Determine the [x, y] coordinate at the center of the cell enclosing the given text.  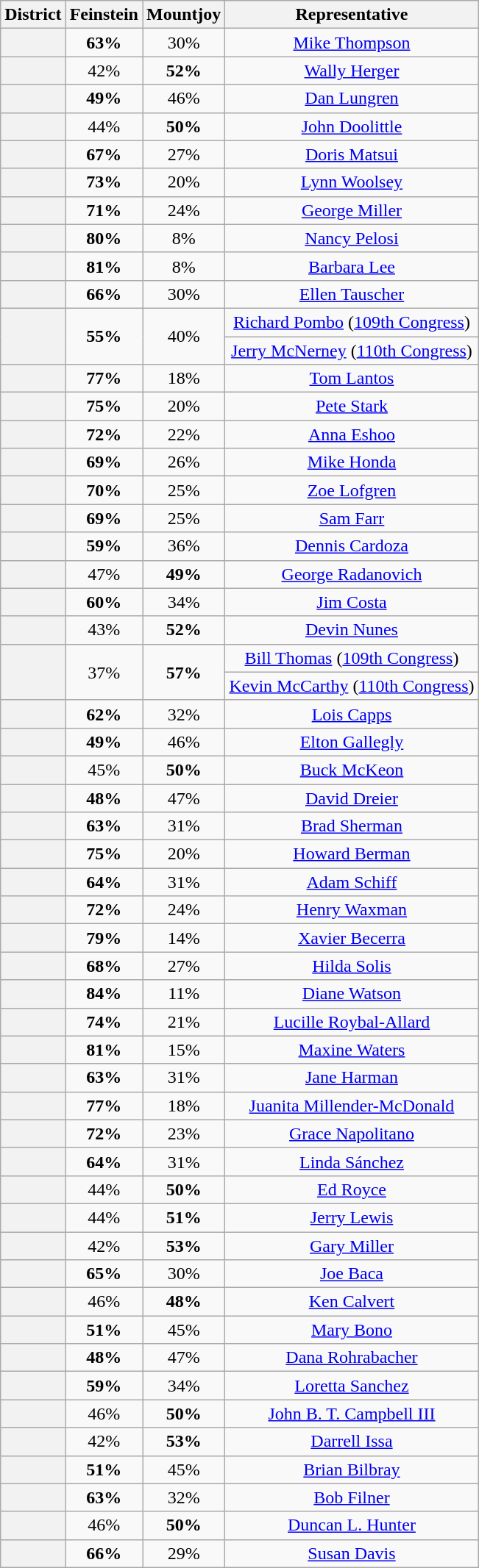
Dana Rohrabacher [352, 1358]
Dennis Cardoza [352, 546]
60% [104, 602]
Mike Honda [352, 462]
John B. T. Campbell III [352, 1414]
Lucille Roybal-Allard [352, 1022]
68% [104, 966]
Nancy Pelosi [352, 238]
Lynn Woolsey [352, 182]
29% [184, 1553]
Mountjoy [184, 15]
Richard Pombo (109th Congress) [352, 322]
Susan Davis [352, 1553]
District [33, 15]
67% [104, 154]
Jim Costa [352, 602]
55% [104, 336]
Adam Schiff [352, 882]
23% [184, 1134]
George Miller [352, 210]
Linda Sánchez [352, 1161]
Henry Waxman [352, 910]
Jerry Lewis [352, 1217]
Feinstein [104, 15]
37% [104, 672]
11% [184, 994]
36% [184, 546]
Bob Filner [352, 1497]
Brian Bilbray [352, 1469]
71% [104, 210]
22% [184, 434]
Joe Baca [352, 1274]
Loretta Sanchez [352, 1386]
Wally Herger [352, 71]
Tom Lantos [352, 379]
Mary Bono [352, 1330]
Barbara Lee [352, 266]
Devin Nunes [352, 630]
26% [184, 462]
Zoe Lofgren [352, 490]
Anna Eshoo [352, 434]
Sam Farr [352, 518]
Gary Miller [352, 1246]
80% [104, 238]
Grace Napolitano [352, 1134]
74% [104, 1022]
Doris Matsui [352, 154]
Hilda Solis [352, 966]
Bill Thomas (109th Congress) [352, 658]
Darrell Issa [352, 1442]
Kevin McCarthy (110th Congress) [352, 686]
Brad Sherman [352, 826]
Diane Watson [352, 994]
George Radanovich [352, 574]
Lois Capps [352, 714]
Dan Lungren [352, 99]
David Dreier [352, 798]
Buck McKeon [352, 770]
40% [184, 336]
14% [184, 938]
Pete Stark [352, 407]
John Doolittle [352, 126]
Maxine Waters [352, 1050]
Ken Calvert [352, 1302]
21% [184, 1022]
Ellen Tauscher [352, 294]
43% [104, 630]
Ed Royce [352, 1189]
Elton Gallegly [352, 742]
70% [104, 490]
57% [184, 672]
65% [104, 1274]
73% [104, 182]
Xavier Becerra [352, 938]
79% [104, 938]
Howard Berman [352, 854]
84% [104, 994]
15% [184, 1050]
Mike Thompson [352, 43]
Jane Harman [352, 1078]
Duncan L. Hunter [352, 1525]
Jerry McNerney (110th Congress) [352, 351]
62% [104, 714]
Representative [352, 15]
Juanita Millender-McDonald [352, 1106]
